Identify which cell holds the provided text, then report its (X, Y) central coordinate. 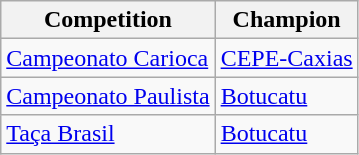
CEPE-Caxias (286, 58)
Champion (286, 20)
Campeonato Paulista (108, 96)
Campeonato Carioca (108, 58)
Competition (108, 20)
Taça Brasil (108, 134)
